Detect which cell encompasses the target text, then output its (x, y) center coordinate. 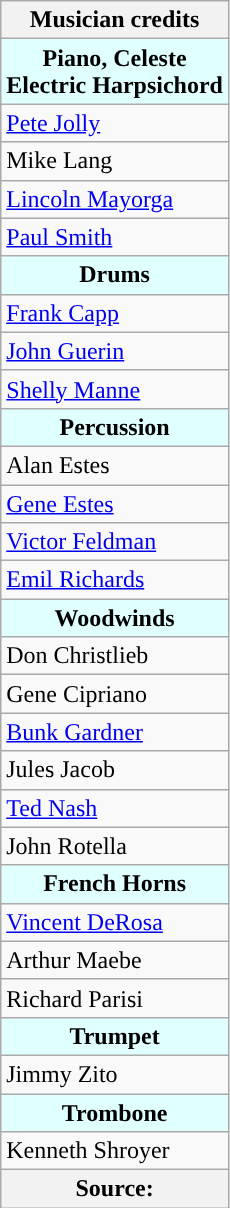
Arthur Maebe (115, 960)
Gene Estes (115, 503)
French Horns (115, 884)
Shelly Manne (115, 389)
John Rotella (115, 846)
John Guerin (115, 351)
Ted Nash (115, 808)
Victor Feldman (115, 542)
Jules Jacob (115, 770)
Richard Parisi (115, 998)
Source: (115, 1189)
Musician credits (115, 20)
Percussion (115, 427)
Woodwinds (115, 618)
Vincent DeRosa (115, 922)
Paul Smith (115, 237)
Piano, CelesteElectric Harpsichord (115, 72)
Trombone (115, 1113)
Don Christlieb (115, 656)
Jimmy Zito (115, 1074)
Bunk Gardner (115, 732)
Mike Lang (115, 161)
Alan Estes (115, 465)
Gene Cipriano (115, 694)
Lincoln Mayorga (115, 199)
Frank Capp (115, 313)
Drums (115, 275)
Emil Richards (115, 580)
Kenneth Shroyer (115, 1151)
Pete Jolly (115, 123)
Trumpet (115, 1036)
